Scan for the cell matching the given text and deliver its [x, y] coordinate at center. 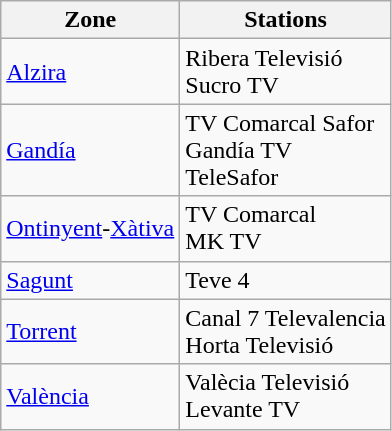
Ontinyent-Xàtiva [90, 228]
Ribera TelevisióSucro TV [286, 72]
Gandía [90, 150]
Torrent [90, 332]
Stations [286, 20]
València [90, 396]
Sagunt [90, 280]
Zone [90, 20]
Teve 4 [286, 280]
Alzira [90, 72]
TV ComarcalMK TV [286, 228]
TV Comarcal SaforGandía TVTeleSafor [286, 150]
Canal 7 TelevalenciaHorta Televisió [286, 332]
Valècia TelevisióLevante TV [286, 396]
